Locate the cell with the specified text and output its (x, y) center coordinate. 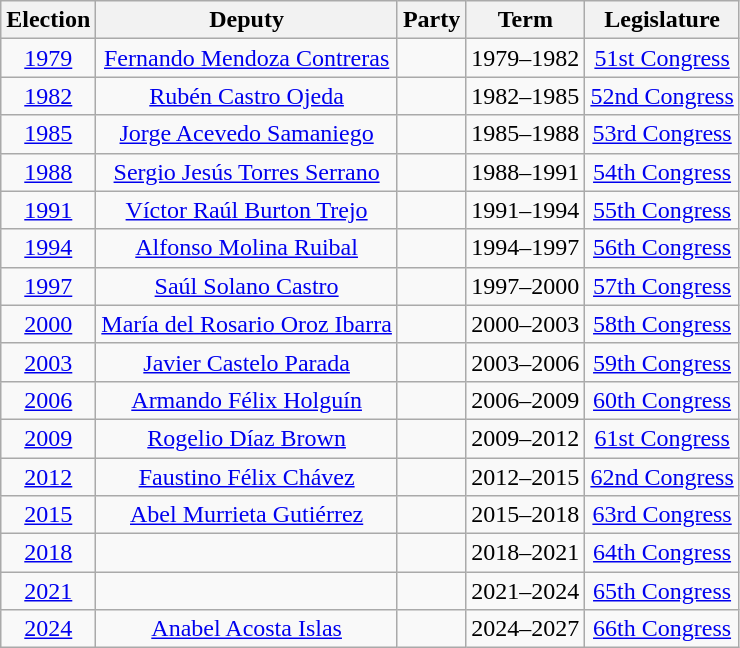
56th Congress (662, 248)
1988 (48, 172)
59th Congress (662, 362)
1979–1982 (526, 58)
2000–2003 (526, 324)
Rubén Castro Ojeda (247, 96)
2009 (48, 438)
Alfonso Molina Ruibal (247, 248)
2024–2027 (526, 629)
62nd Congress (662, 477)
2000 (48, 324)
Term (526, 20)
1982 (48, 96)
65th Congress (662, 591)
1997–2000 (526, 286)
1979 (48, 58)
57th Congress (662, 286)
Election (48, 20)
Fernando Mendoza Contreras (247, 58)
Rogelio Díaz Brown (247, 438)
63rd Congress (662, 515)
2012–2015 (526, 477)
1994 (48, 248)
61st Congress (662, 438)
2018–2021 (526, 553)
Anabel Acosta Islas (247, 629)
Víctor Raúl Burton Trejo (247, 210)
Saúl Solano Castro (247, 286)
Party (431, 20)
60th Congress (662, 400)
58th Congress (662, 324)
2024 (48, 629)
1991–1994 (526, 210)
1997 (48, 286)
Legislature (662, 20)
Abel Murrieta Gutiérrez (247, 515)
1985 (48, 134)
54th Congress (662, 172)
2015–2018 (526, 515)
52nd Congress (662, 96)
2006 (48, 400)
1988–1991 (526, 172)
2021–2024 (526, 591)
66th Congress (662, 629)
2003 (48, 362)
2021 (48, 591)
2012 (48, 477)
Sergio Jesús Torres Serrano (247, 172)
2003–2006 (526, 362)
2009–2012 (526, 438)
53rd Congress (662, 134)
Jorge Acevedo Samaniego (247, 134)
Javier Castelo Parada (247, 362)
64th Congress (662, 553)
51st Congress (662, 58)
1982–1985 (526, 96)
2006–2009 (526, 400)
2015 (48, 515)
2018 (48, 553)
Deputy (247, 20)
1991 (48, 210)
María del Rosario Oroz Ibarra (247, 324)
1985–1988 (526, 134)
Armando Félix Holguín (247, 400)
55th Congress (662, 210)
1994–1997 (526, 248)
Faustino Félix Chávez (247, 477)
